Detect which cell encompasses the target text, then output its (x, y) center coordinate. 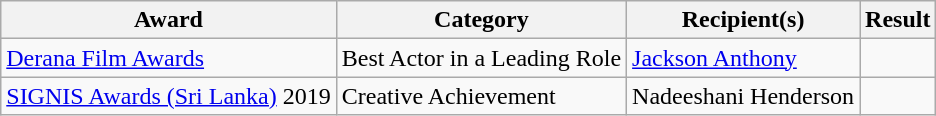
Creative Achievement (481, 96)
Best Actor in a Leading Role (481, 58)
Nadeeshani Henderson (744, 96)
Recipient(s) (744, 20)
SIGNIS Awards (Sri Lanka) 2019 (168, 96)
Derana Film Awards (168, 58)
Award (168, 20)
Jackson Anthony (744, 58)
Result (898, 20)
Category (481, 20)
